Identify which cell holds the provided text, then report its [x, y] central coordinate. 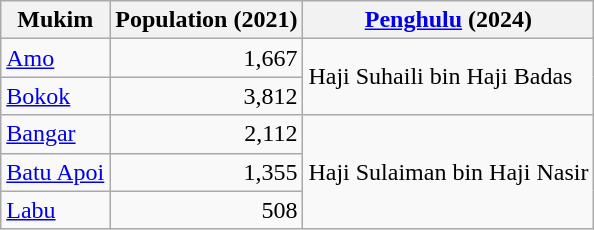
Population (2021) [206, 20]
Penghulu (2024) [448, 20]
Mukim [56, 20]
Haji Sulaiman bin Haji Nasir [448, 172]
2,112 [206, 134]
508 [206, 210]
Labu [56, 210]
Batu Apoi [56, 172]
3,812 [206, 96]
Haji Suhaili bin Haji Badas [448, 77]
Amo [56, 58]
Bokok [56, 96]
1,667 [206, 58]
1,355 [206, 172]
Bangar [56, 134]
